Capture the cell that displays the provided text and extract its [x, y] central coordinate. 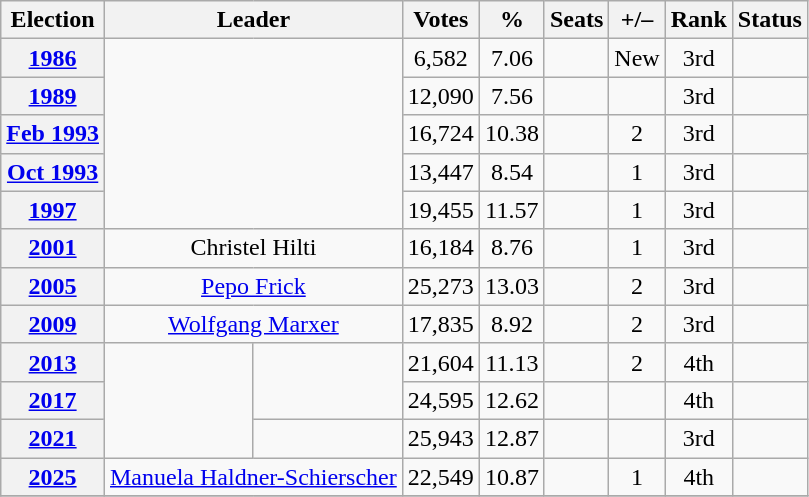
13,447 [440, 172]
17,835 [440, 324]
8.54 [512, 172]
2001 [53, 248]
2017 [53, 400]
1997 [53, 210]
6,582 [440, 58]
12.62 [512, 400]
+/– [637, 20]
16,184 [440, 248]
12,090 [440, 96]
2021 [53, 438]
25,943 [440, 438]
2025 [53, 477]
2009 [53, 324]
Wolfgang Marxer [253, 324]
Manuela Haldner-Schierscher [253, 477]
11.13 [512, 362]
21,604 [440, 362]
Votes [440, 20]
12.87 [512, 438]
Seats [576, 20]
11.57 [512, 210]
Status [770, 20]
13.03 [512, 286]
2005 [53, 286]
2013 [53, 362]
8.92 [512, 324]
22,549 [440, 477]
% [512, 20]
24,595 [440, 400]
New [637, 58]
1986 [53, 58]
25,273 [440, 286]
19,455 [440, 210]
Christel Hilti [253, 248]
Feb 1993 [53, 134]
Rank [698, 20]
Oct 1993 [53, 172]
Election [53, 20]
7.56 [512, 96]
Leader [253, 20]
8.76 [512, 248]
Pepo Frick [253, 286]
16,724 [440, 134]
7.06 [512, 58]
10.38 [512, 134]
10.87 [512, 477]
1989 [53, 96]
